Return [x, y] of the center of cell containing provided text 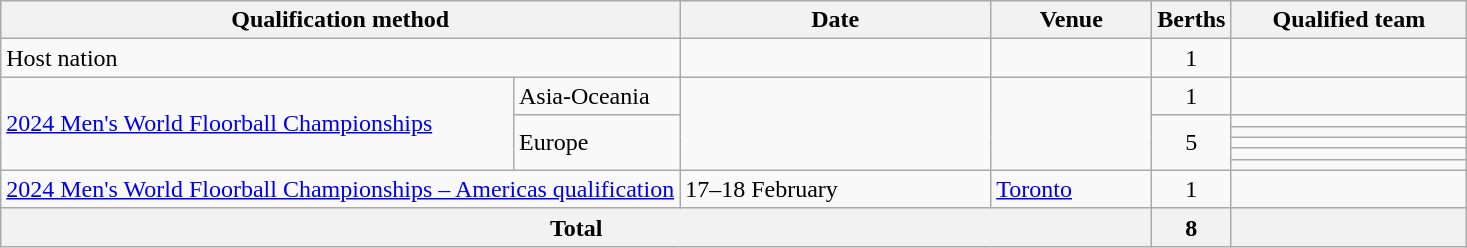
8 [1192, 227]
Europe [596, 142]
2024 Men's World Floorball Championships [258, 124]
Qualification method [340, 20]
Date [836, 20]
2024 Men's World Floorball Championships – Americas qualification [340, 189]
Host nation [340, 58]
17–18 February [836, 189]
5 [1192, 142]
Toronto [1072, 189]
Asia-Oceania [596, 96]
Qualified team [1349, 20]
Berths [1192, 20]
Venue [1072, 20]
Total [576, 227]
